Find where the given text appears and provide that cell's center as (x, y) coordinate. 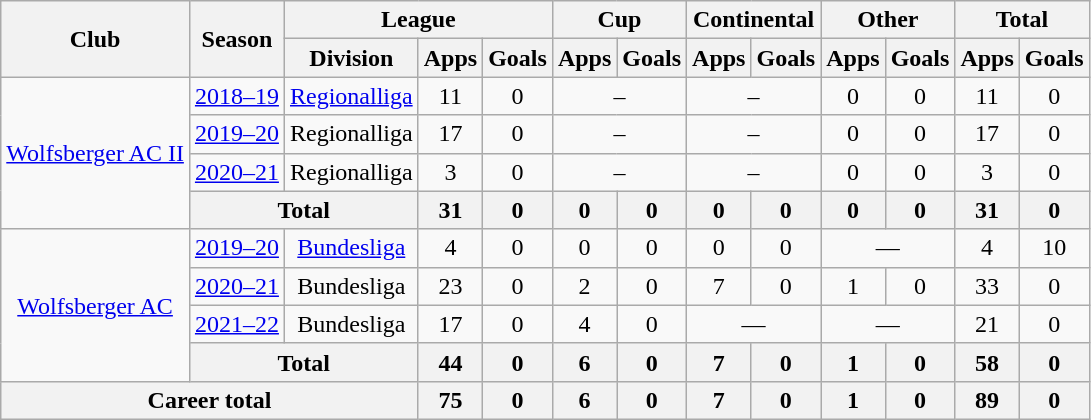
58 (987, 362)
2018–19 (236, 96)
Wolfsberger AC (96, 305)
21 (987, 324)
75 (450, 400)
Wolfsberger AC II (96, 153)
Continental (754, 20)
23 (450, 286)
Career total (210, 400)
2021–22 (236, 324)
89 (987, 400)
2 (584, 286)
Cup (619, 20)
33 (987, 286)
League (418, 20)
Division (351, 58)
44 (450, 362)
10 (1054, 248)
Season (236, 39)
Other (888, 20)
Club (96, 39)
